Return the [x, y] coordinate for the center point of the cell that contains the specified text.  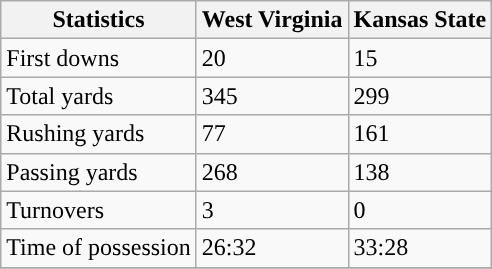
First downs [99, 58]
33:28 [420, 248]
138 [420, 172]
0 [420, 210]
20 [272, 58]
3 [272, 210]
26:32 [272, 248]
Kansas State [420, 20]
Total yards [99, 96]
15 [420, 58]
161 [420, 134]
Turnovers [99, 210]
Statistics [99, 20]
345 [272, 96]
Time of possession [99, 248]
West Virginia [272, 20]
Rushing yards [99, 134]
Passing yards [99, 172]
268 [272, 172]
299 [420, 96]
77 [272, 134]
